For the text-containing cell, return its midpoint in (x, y) coordinate format. 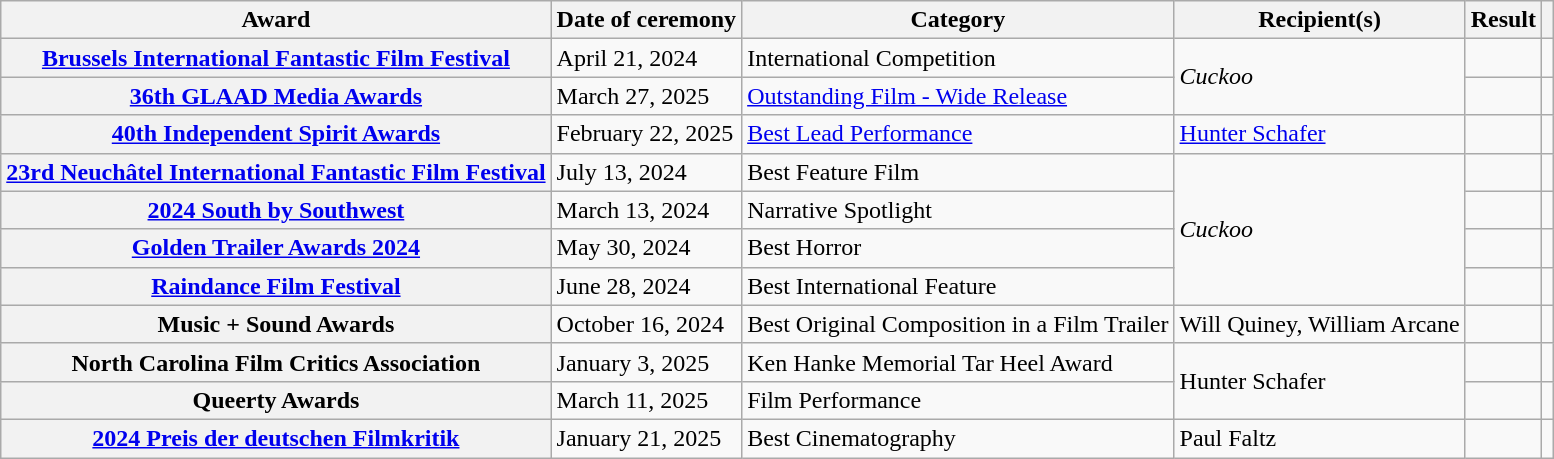
Narrative Spotlight (958, 210)
40th Independent Spirit Awards (276, 134)
Raindance Film Festival (276, 286)
Film Performance (958, 400)
October 16, 2024 (646, 324)
36th GLAAD Media Awards (276, 96)
April 21, 2024 (646, 58)
July 13, 2024 (646, 172)
Best Lead Performance (958, 134)
February 22, 2025 (646, 134)
Recipient(s) (1320, 20)
March 27, 2025 (646, 96)
Queerty Awards (276, 400)
Best International Feature (958, 286)
23rd Neuchâtel International Fantastic Film Festival (276, 172)
2024 Preis der deutschen Filmkritik (276, 438)
Outstanding Film - Wide Release (958, 96)
Brussels International Fantastic Film Festival (276, 58)
March 13, 2024 (646, 210)
March 11, 2025 (646, 400)
2024 South by Southwest (276, 210)
Best Cinematography (958, 438)
January 21, 2025 (646, 438)
Award (276, 20)
Paul Faltz (1320, 438)
Date of ceremony (646, 20)
June 28, 2024 (646, 286)
Music + Sound Awards (276, 324)
Best Horror (958, 248)
Best Feature Film (958, 172)
Will Quiney, William Arcane (1320, 324)
North Carolina Film Critics Association (276, 362)
Result (1503, 20)
Ken Hanke Memorial Tar Heel Award (958, 362)
International Competition (958, 58)
May 30, 2024 (646, 248)
Category (958, 20)
Golden Trailer Awards 2024 (276, 248)
Best Original Composition in a Film Trailer (958, 324)
January 3, 2025 (646, 362)
